From the cell containing the given text, extract its center point as (x, y) coordinate. 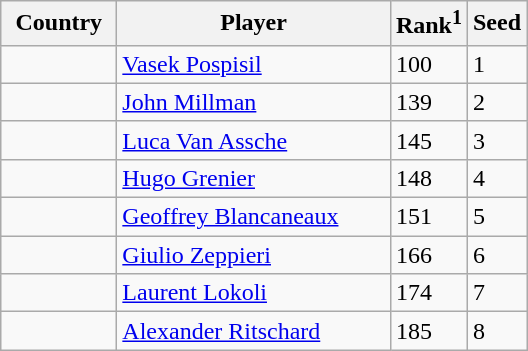
151 (428, 217)
100 (428, 64)
139 (428, 102)
Country (59, 24)
185 (428, 331)
Hugo Grenier (254, 178)
1 (496, 64)
Giulio Zeppieri (254, 255)
7 (496, 293)
Vasek Pospisil (254, 64)
Seed (496, 24)
John Millman (254, 102)
6 (496, 255)
5 (496, 217)
3 (496, 140)
148 (428, 178)
Rank1 (428, 24)
145 (428, 140)
166 (428, 255)
174 (428, 293)
Laurent Lokoli (254, 293)
Player (254, 24)
4 (496, 178)
Alexander Ritschard (254, 331)
Geoffrey Blancaneaux (254, 217)
8 (496, 331)
Luca Van Assche (254, 140)
2 (496, 102)
